Extract the [x, y] coordinate from the center of the cell holding the provided text.  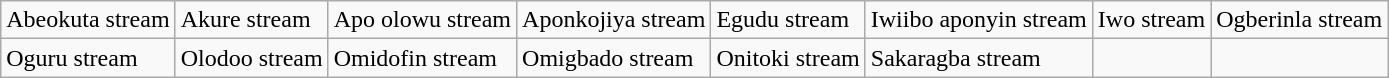
Olodoo stream [252, 58]
Iwo stream [1151, 20]
Abeokuta stream [88, 20]
Apo olowu stream [422, 20]
Oguru stream [88, 58]
Iwiibo aponyin stream [978, 20]
Omidofin stream [422, 58]
Egudu stream [788, 20]
Onitoki stream [788, 58]
Omigbado stream [614, 58]
Ogberinla stream [1300, 20]
Sakaragba stream [978, 58]
Aponkojiya stream [614, 20]
Akure stream [252, 20]
